Scan for the cell matching the given text and deliver its (x, y) coordinate at center. 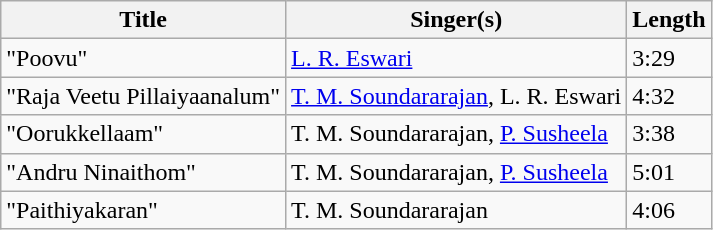
3:29 (669, 58)
4:06 (669, 210)
3:38 (669, 134)
"Poovu" (144, 58)
Title (144, 20)
"Paithiyakaran" (144, 210)
T. M. Soundararajan, L. R. Eswari (456, 96)
T. M. Soundararajan (456, 210)
"Oorukkellaam" (144, 134)
Length (669, 20)
L. R. Eswari (456, 58)
Singer(s) (456, 20)
"Raja Veetu Pillaiyaanalum" (144, 96)
4:32 (669, 96)
"Andru Ninaithom" (144, 172)
5:01 (669, 172)
